Identify which cell holds the provided text, then report its [X, Y] central coordinate. 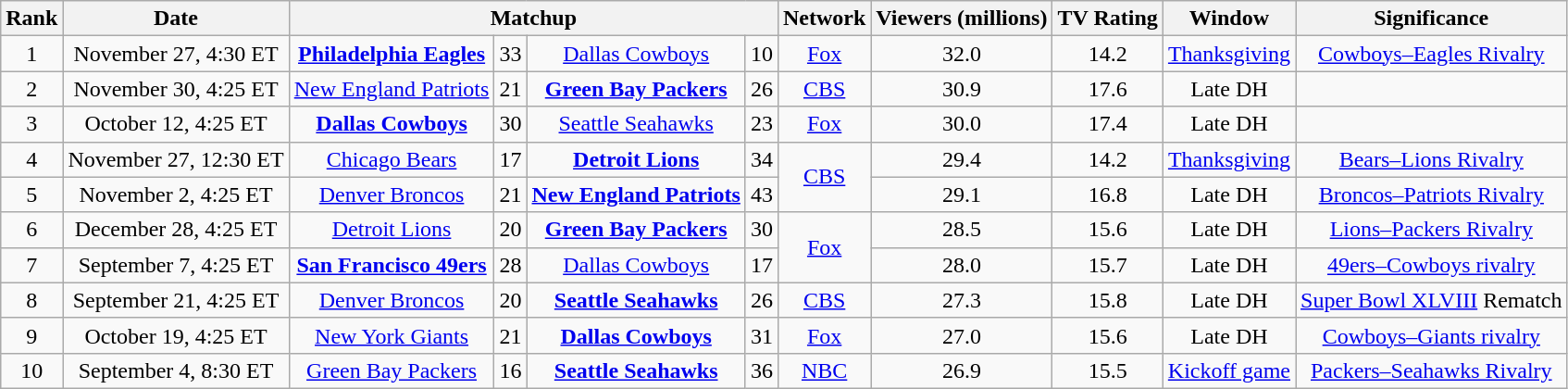
8 [31, 300]
27.0 [962, 335]
Kickoff game [1229, 370]
30.0 [962, 124]
29.4 [962, 159]
September 7, 4:25 ET [176, 265]
Significance [1431, 19]
2 [31, 89]
28.0 [962, 265]
TV Rating [1107, 19]
Lions–Packers Rivalry [1431, 230]
Window [1229, 19]
15.7 [1107, 265]
Cowboys–Eagles Rivalry [1431, 54]
Broncos–Patriots Rivalry [1431, 194]
October 12, 4:25 ET [176, 124]
36 [761, 370]
30.9 [962, 89]
26.9 [962, 370]
31 [761, 335]
Network [824, 19]
Chicago Bears [392, 159]
1 [31, 54]
15.5 [1107, 370]
32.0 [962, 54]
3 [31, 124]
29.1 [962, 194]
Super Bowl XLVIII Rematch [1431, 300]
23 [761, 124]
Cowboys–Giants rivalry [1431, 335]
Date [176, 19]
September 21, 4:25 ET [176, 300]
34 [761, 159]
4 [31, 159]
Bears–Lions Rivalry [1431, 159]
December 28, 4:25 ET [176, 230]
Viewers (millions) [962, 19]
November 27, 12:30 ET [176, 159]
Rank [31, 19]
September 4, 8:30 ET [176, 370]
43 [761, 194]
Packers–Seahawks Rivalry [1431, 370]
27.3 [962, 300]
33 [511, 54]
17.4 [1107, 124]
16.8 [1107, 194]
November 27, 4:30 ET [176, 54]
28.5 [962, 230]
Philadelphia Eagles [392, 54]
6 [31, 230]
Matchup [533, 19]
NBC [824, 370]
New York Giants [392, 335]
October 19, 4:25 ET [176, 335]
16 [511, 370]
5 [31, 194]
San Francisco 49ers [392, 265]
9 [31, 335]
15.8 [1107, 300]
28 [511, 265]
November 2, 4:25 ET [176, 194]
49ers–Cowboys rivalry [1431, 265]
November 30, 4:25 ET [176, 89]
17.6 [1107, 89]
7 [31, 265]
